Return (x, y) of the center of cell containing provided text 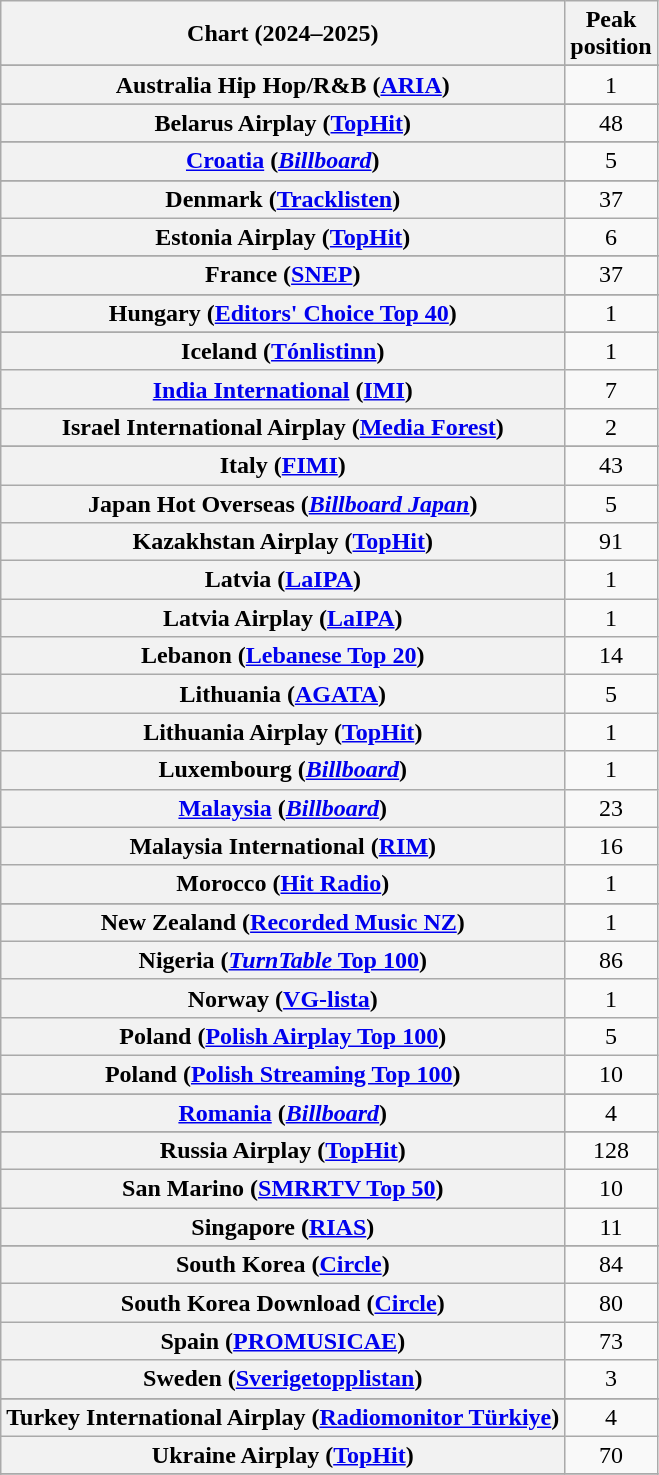
Australia Hip Hop/R&B (ARIA) (283, 85)
South Korea Download (Circle) (283, 1303)
86 (611, 960)
80 (611, 1303)
2 (611, 427)
Italy (FIMI) (283, 465)
43 (611, 465)
Nigeria (TurnTable Top 100) (283, 960)
6 (611, 237)
48 (611, 123)
Russia Airplay (TopHit) (283, 1151)
16 (611, 846)
7 (611, 389)
11 (611, 1227)
3 (611, 1379)
Lithuania Airplay (TopHit) (283, 732)
Croatia (Billboard) (283, 161)
Morocco (Hit Radio) (283, 884)
Norway (VG-lista) (283, 998)
Ukraine Airplay (TopHit) (283, 1455)
South Korea (Circle) (283, 1265)
Luxembourg (Billboard) (283, 770)
Latvia Airplay (LaIPA) (283, 618)
Romania (Billboard) (283, 1113)
Singapore (RIAS) (283, 1227)
Belarus Airplay (TopHit) (283, 123)
Malaysia International (RIM) (283, 846)
23 (611, 808)
France (SNEP) (283, 275)
Lithuania (AGATA) (283, 694)
73 (611, 1341)
Denmark (Tracklisten) (283, 199)
Chart (2024–2025) (283, 34)
Latvia (LaIPA) (283, 580)
Turkey International Airplay (Radiomonitor Türkiye) (283, 1417)
91 (611, 542)
New Zealand (Recorded Music NZ) (283, 922)
Estonia Airplay (TopHit) (283, 237)
Iceland (Tónlistinn) (283, 351)
Hungary (Editors' Choice Top 40) (283, 313)
70 (611, 1455)
Kazakhstan Airplay (TopHit) (283, 542)
Malaysia (Billboard) (283, 808)
128 (611, 1151)
Lebanon (Lebanese Top 20) (283, 656)
Israel International Airplay (Media Forest) (283, 427)
Spain (PROMUSICAE) (283, 1341)
Sweden (Sverigetopplistan) (283, 1379)
Poland (Polish Airplay Top 100) (283, 1036)
San Marino (SMRRTV Top 50) (283, 1189)
84 (611, 1265)
Japan Hot Overseas (Billboard Japan) (283, 503)
Peakposition (611, 34)
14 (611, 656)
India International (IMI) (283, 389)
Poland (Polish Streaming Top 100) (283, 1074)
